Provide the (x, y) coordinate of the cell's center where the given text is located.  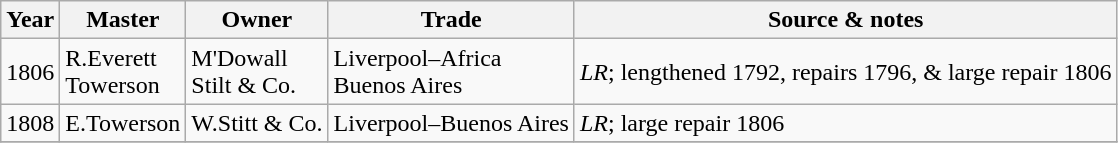
W.Stitt & Co. (257, 123)
Liverpool–Buenos Aires (451, 123)
R.EverettTowerson (123, 72)
M'DowallStilt & Co. (257, 72)
1806 (30, 72)
Source & notes (845, 20)
E.Towerson (123, 123)
Trade (451, 20)
Liverpool–AfricaBuenos Aires (451, 72)
LR; lengthened 1792, repairs 1796, & large repair 1806 (845, 72)
LR; large repair 1806 (845, 123)
1808 (30, 123)
Year (30, 20)
Owner (257, 20)
Master (123, 20)
